From the cell containing the given text, extract its center point as [X, Y] coordinate. 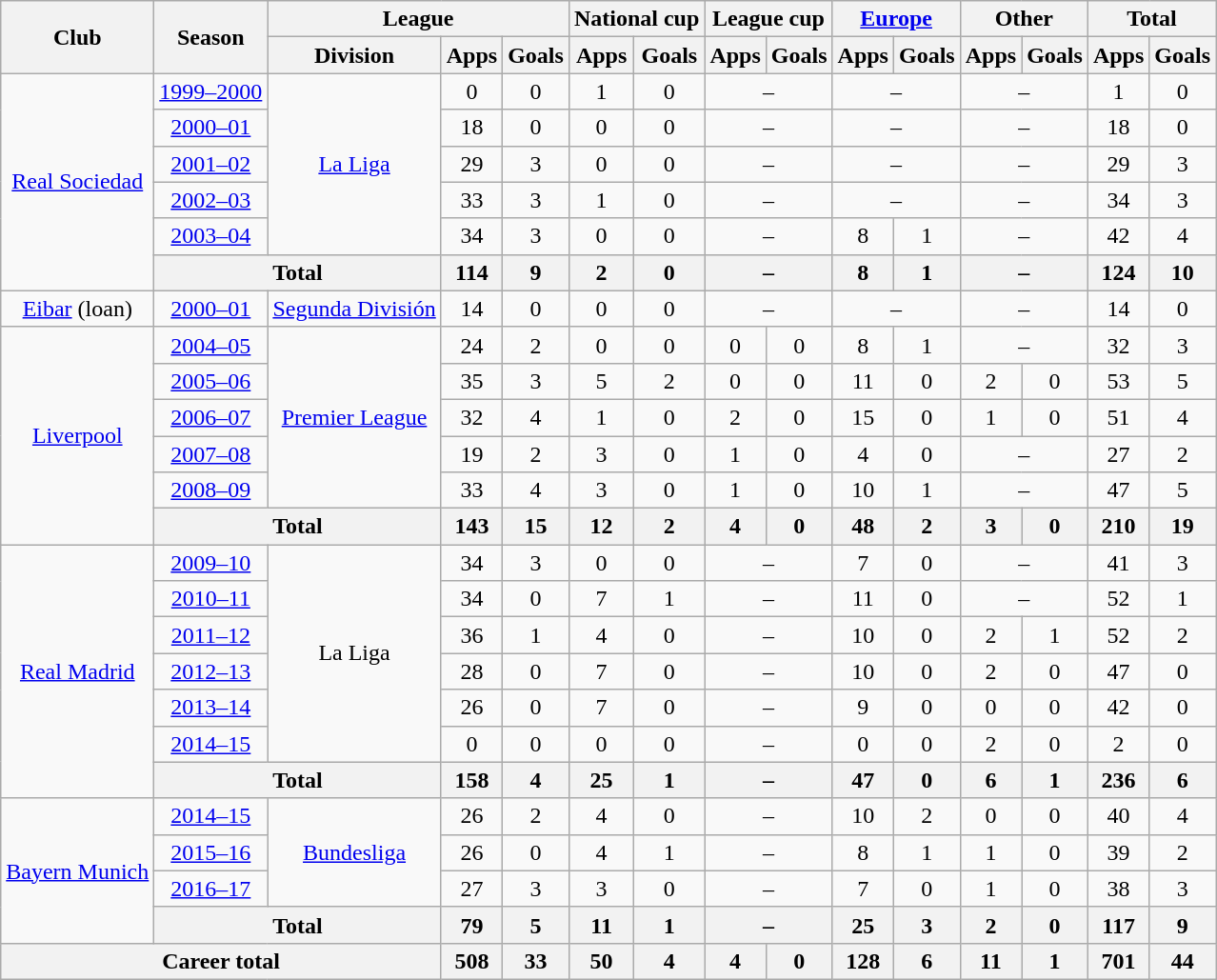
2001–02 [211, 164]
Real Sociedad [78, 182]
2008–09 [211, 490]
2002–03 [211, 200]
2011–12 [211, 635]
2006–07 [211, 417]
Other [1024, 19]
40 [1118, 816]
Liverpool [78, 435]
2016–17 [211, 889]
51 [1118, 417]
Bayern Munich [78, 870]
143 [471, 527]
53 [1118, 381]
League [419, 19]
79 [471, 925]
48 [863, 527]
39 [1118, 852]
National cup [636, 19]
1999–2000 [211, 91]
236 [1118, 780]
Premier League [354, 417]
2003–04 [211, 236]
701 [1118, 961]
League cup [768, 19]
36 [471, 635]
2009–10 [211, 563]
158 [471, 780]
114 [471, 272]
128 [863, 961]
210 [1118, 527]
12 [601, 527]
Career total [221, 961]
2010–11 [211, 599]
2013–14 [211, 708]
117 [1118, 925]
28 [471, 671]
44 [1183, 961]
508 [471, 961]
124 [1118, 272]
Eibar (loan) [78, 309]
2004–05 [211, 345]
Real Madrid [78, 671]
35 [471, 381]
Europe [896, 19]
Segunda División [354, 309]
24 [471, 345]
2015–16 [211, 852]
Club [78, 37]
Bundesliga [354, 852]
Division [354, 55]
41 [1118, 563]
Season [211, 37]
2005–06 [211, 381]
50 [601, 961]
38 [1118, 889]
2012–13 [211, 671]
2007–08 [211, 454]
